Find where the given text appears and provide that cell's center as (x, y) coordinate. 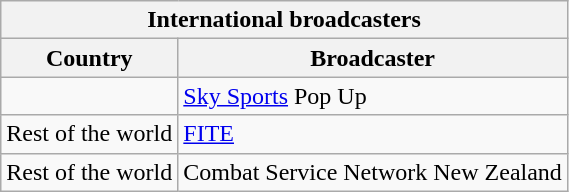
FITE (373, 134)
Country (90, 58)
Broadcaster (373, 58)
Combat Service Network New Zealand (373, 172)
International broadcasters (284, 20)
Sky Sports Pop Up (373, 96)
